Determine the [x, y] coordinate at the center of the cell enclosing the given text.  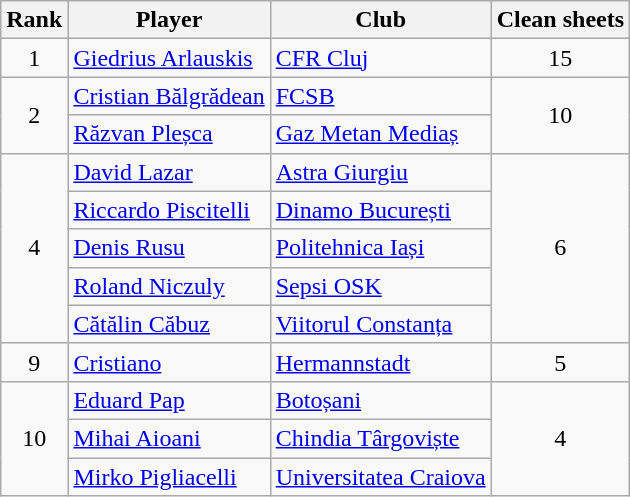
Dinamo București [380, 210]
Cristian Bălgrădean [169, 96]
CFR Cluj [380, 58]
Chindia Târgoviște [380, 438]
5 [560, 362]
Player [169, 20]
David Lazar [169, 172]
Universitatea Craiova [380, 477]
Clean sheets [560, 20]
Hermannstadt [380, 362]
Gaz Metan Mediaș [380, 134]
Club [380, 20]
9 [34, 362]
Roland Niczuly [169, 286]
1 [34, 58]
Astra Giurgiu [380, 172]
Rank [34, 20]
Denis Rusu [169, 248]
Giedrius Arlauskis [169, 58]
Cristiano [169, 362]
Botoșani [380, 400]
Mihai Aioani [169, 438]
Răzvan Pleșca [169, 134]
Cătălin Căbuz [169, 324]
Viitorul Constanța [380, 324]
2 [34, 115]
Eduard Pap [169, 400]
Mirko Pigliacelli [169, 477]
6 [560, 248]
Riccardo Piscitelli [169, 210]
Politehnica Iași [380, 248]
FCSB [380, 96]
15 [560, 58]
Sepsi OSK [380, 286]
